Scan for the cell matching the given text and deliver its (x, y) coordinate at center. 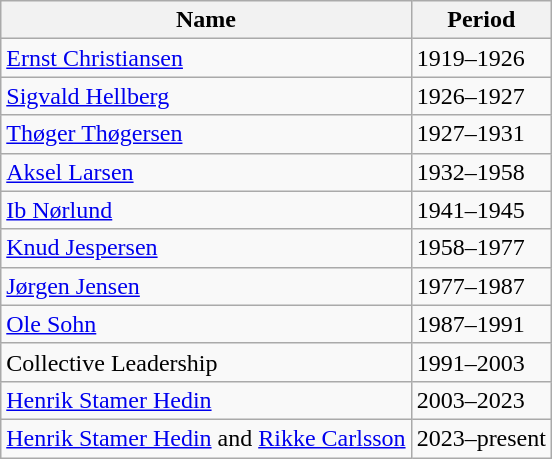
Ib Nørlund (206, 210)
Knud Jespersen (206, 248)
Henrik Stamer Hedin (206, 400)
Collective Leadership (206, 362)
2023–present (481, 438)
1927–1931 (481, 134)
2003–2023 (481, 400)
Thøger Thøgersen (206, 134)
1977–1987 (481, 286)
1987–1991 (481, 324)
1958–1977 (481, 248)
Name (206, 20)
Henrik Stamer Hedin and Rikke Carlsson (206, 438)
Period (481, 20)
Jørgen Jensen (206, 286)
1991–2003 (481, 362)
Sigvald Hellberg (206, 96)
Ole Sohn (206, 324)
Aksel Larsen (206, 172)
Ernst Christiansen (206, 58)
1919–1926 (481, 58)
1926–1927 (481, 96)
1941–1945 (481, 210)
1932–1958 (481, 172)
